Capture the cell that displays the provided text and extract its (X, Y) central coordinate. 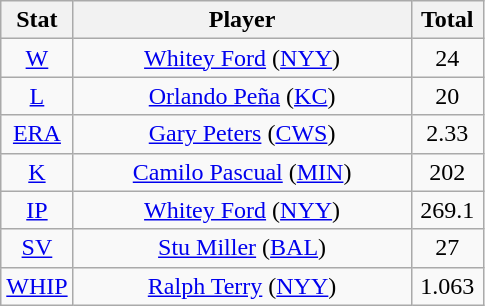
269.1 (447, 210)
Total (447, 20)
W (37, 58)
Camilo Pascual (MIN) (242, 172)
Ralph Terry (NYY) (242, 286)
24 (447, 58)
IP (37, 210)
Stat (37, 20)
202 (447, 172)
ERA (37, 134)
2.33 (447, 134)
SV (37, 248)
Stu Miller (BAL) (242, 248)
27 (447, 248)
WHIP (37, 286)
L (37, 96)
20 (447, 96)
Gary Peters (CWS) (242, 134)
Player (242, 20)
1.063 (447, 286)
Orlando Peña (KC) (242, 96)
K (37, 172)
